For the text-containing cell, return its midpoint in (x, y) coordinate format. 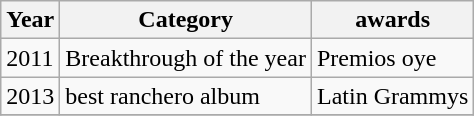
Year (30, 20)
awards (392, 20)
2011 (30, 58)
Breakthrough of the year (186, 58)
2013 (30, 96)
Premios oye (392, 58)
Latin Grammys (392, 96)
best ranchero album (186, 96)
Category (186, 20)
